Provide the [X, Y] coordinate of the cell's center where the given text is located.  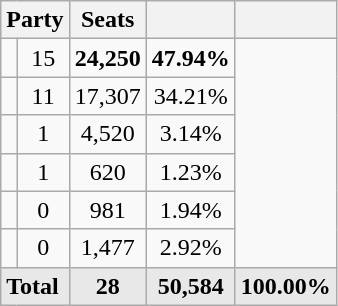
24,250 [108, 58]
1.94% [190, 210]
4,520 [108, 134]
17,307 [108, 96]
47.94% [190, 58]
50,584 [190, 286]
Party [35, 20]
15 [43, 58]
1,477 [108, 248]
3.14% [190, 134]
Seats [108, 20]
2.92% [190, 248]
1.23% [190, 172]
620 [108, 172]
981 [108, 210]
34.21% [190, 96]
28 [108, 286]
Total [35, 286]
100.00% [286, 286]
11 [43, 96]
